Pinpoint the cell where the given text exists, returning its (x, y) midpoint coordinate. 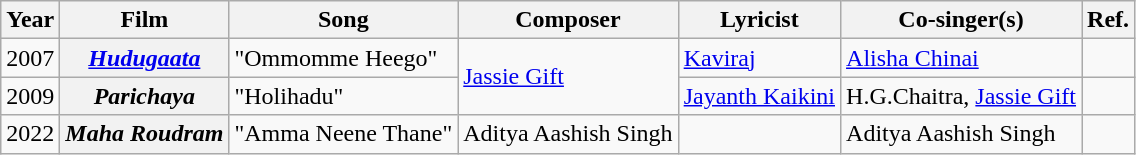
"Amma Neene Thane" (344, 134)
Jayanth Kaikini (759, 96)
Year (30, 20)
Alisha Chinai (962, 58)
H.G.Chaitra, Jassie Gift (962, 96)
Maha Roudram (144, 134)
"Ommomme Heego" (344, 58)
Song (344, 20)
2022 (30, 134)
Kaviraj (759, 58)
2007 (30, 58)
Lyricist (759, 20)
2009 (30, 96)
"Holihadu" (344, 96)
Jassie Gift (568, 77)
Parichaya (144, 96)
Ref. (1108, 20)
Composer (568, 20)
Co-singer(s) (962, 20)
Hudugaata (144, 58)
Film (144, 20)
